For the text-containing cell, return its midpoint in [x, y] coordinate format. 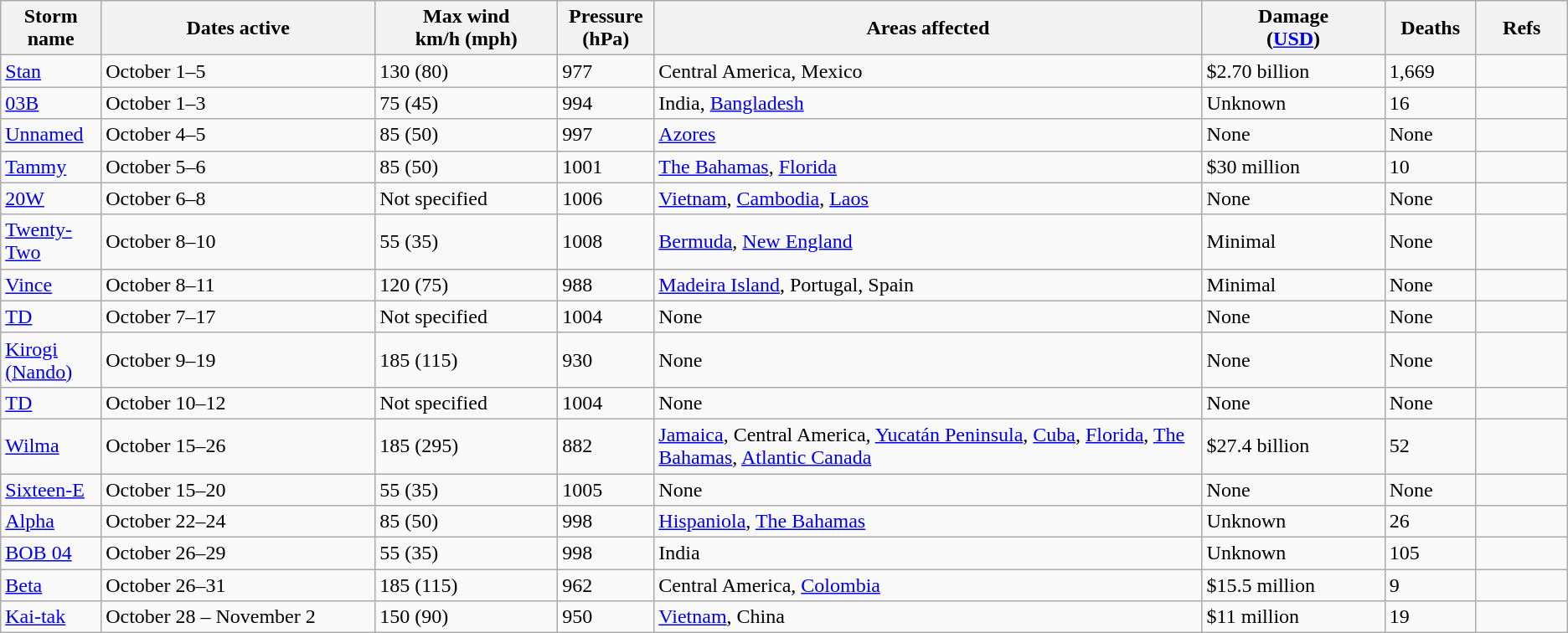
Jamaica, Central America, Yucatán Peninsula, Cuba, Florida, The Bahamas, Atlantic Canada [928, 445]
Refs [1521, 28]
India, Bangladesh [928, 103]
Twenty-Two [51, 241]
Azores [928, 135]
$15.5 million [1293, 585]
1005 [606, 490]
$11 million [1293, 617]
Deaths [1431, 28]
185 (295) [467, 445]
Wilma [51, 445]
Pressure(hPa) [606, 28]
Kai-tak [51, 617]
Unnamed [51, 135]
October 1–5 [238, 71]
19 [1431, 617]
October 9–19 [238, 360]
Central America, Colombia [928, 585]
988 [606, 285]
1006 [606, 198]
997 [606, 135]
Vietnam, China [928, 617]
The Bahamas, Florida [928, 167]
26 [1431, 522]
Max windkm/h (mph) [467, 28]
October 26–29 [238, 553]
Beta [51, 585]
Madeira Island, Portugal, Spain [928, 285]
$2.70 billion [1293, 71]
1001 [606, 167]
03B [51, 103]
October 8–11 [238, 285]
Stan [51, 71]
October 5–6 [238, 167]
Sixteen-E [51, 490]
October 1–3 [238, 103]
Vince [51, 285]
105 [1431, 553]
75 (45) [467, 103]
India [928, 553]
Central America, Mexico [928, 71]
20W [51, 198]
Storm name [51, 28]
October 26–31 [238, 585]
October 22–24 [238, 522]
10 [1431, 167]
Damage(USD) [1293, 28]
Kirogi (Nando) [51, 360]
994 [606, 103]
Dates active [238, 28]
Vietnam, Cambodia, Laos [928, 198]
1,669 [1431, 71]
882 [606, 445]
October 6–8 [238, 198]
October 8–10 [238, 241]
950 [606, 617]
Bermuda, New England [928, 241]
52 [1431, 445]
130 (80) [467, 71]
977 [606, 71]
October 10–12 [238, 403]
Hispaniola, The Bahamas [928, 522]
930 [606, 360]
October 4–5 [238, 135]
9 [1431, 585]
$27.4 billion [1293, 445]
October 15–26 [238, 445]
October 7–17 [238, 316]
Alpha [51, 522]
120 (75) [467, 285]
150 (90) [467, 617]
Areas affected [928, 28]
October 28 – November 2 [238, 617]
962 [606, 585]
Tammy [51, 167]
BOB 04 [51, 553]
16 [1431, 103]
1008 [606, 241]
$30 million [1293, 167]
October 15–20 [238, 490]
